Return [X, Y] of the center of cell containing provided text 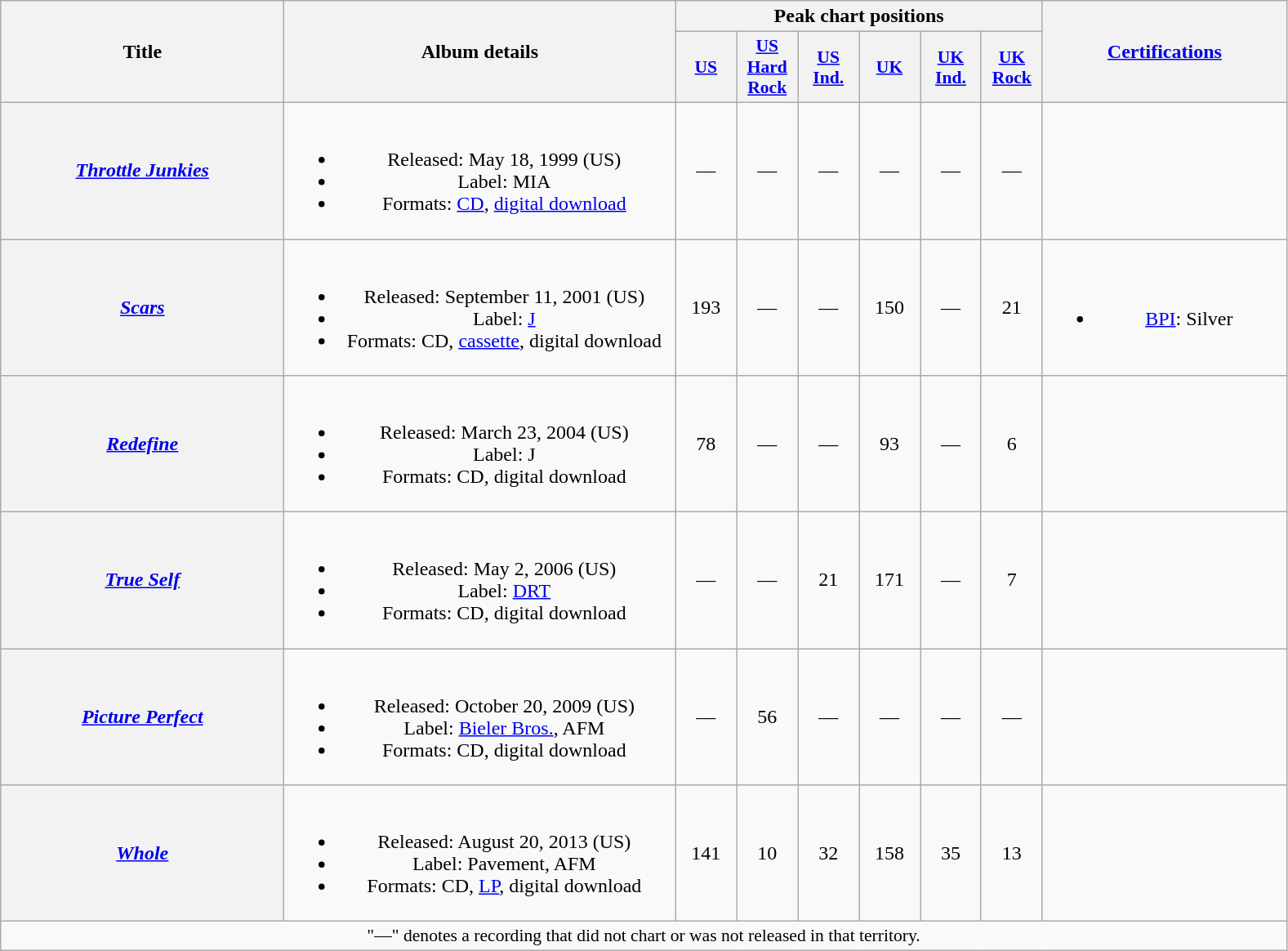
171 [890, 580]
Title [142, 52]
78 [706, 444]
7 [1011, 580]
Released: May 18, 1999 (US)Label: MIAFormats: CD, digital download [480, 170]
10 [768, 853]
Redefine [142, 444]
"—" denotes a recording that did not chart or was not released in that territory. [644, 936]
158 [890, 853]
UKRock [1011, 67]
USInd. [828, 67]
Released: May 2, 2006 (US)Label: DRTFormats: CD, digital download [480, 580]
UK [890, 67]
56 [768, 717]
BPI: Silver [1165, 307]
141 [706, 853]
6 [1011, 444]
Peak chart positions [859, 16]
Released: October 20, 2009 (US)Label: Bieler Bros., AFMFormats: CD, digital download [480, 717]
Whole [142, 853]
Released: March 23, 2004 (US)Label: JFormats: CD, digital download [480, 444]
True Self [142, 580]
93 [890, 444]
Picture Perfect [142, 717]
US [706, 67]
150 [890, 307]
32 [828, 853]
35 [951, 853]
Scars [142, 307]
13 [1011, 853]
Released: August 20, 2013 (US)Label: Pavement, AFMFormats: CD, LP, digital download [480, 853]
Certifications [1165, 52]
USHardRock [768, 67]
Throttle Junkies [142, 170]
UKInd. [951, 67]
Album details [480, 52]
Released: September 11, 2001 (US)Label: JFormats: CD, cassette, digital download [480, 307]
193 [706, 307]
